Find where the given text appears and provide that cell's center as (X, Y) coordinate. 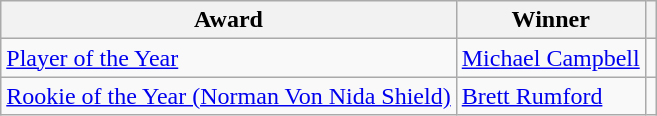
Winner (550, 20)
Brett Rumford (550, 96)
Rookie of the Year (Norman Von Nida Shield) (228, 96)
Michael Campbell (550, 58)
Player of the Year (228, 58)
Award (228, 20)
